Pinpoint the cell where the given text exists, returning its [x, y] midpoint coordinate. 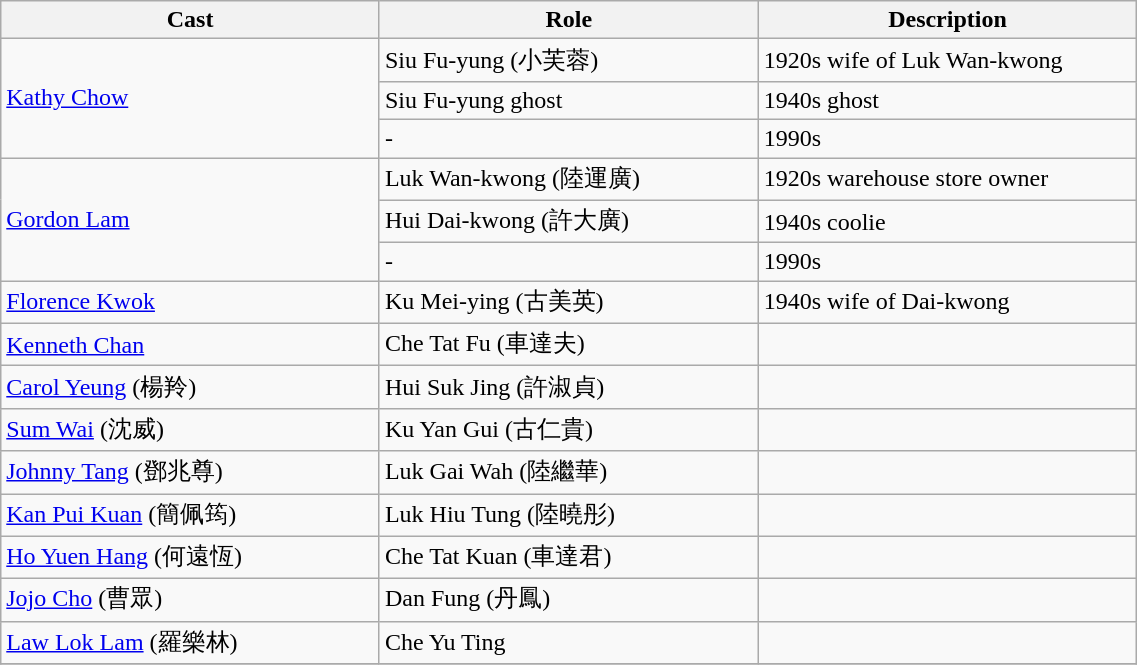
Luk Hiu Tung (陸曉彤) [568, 516]
1920s wife of Luk Wan-kwong [948, 60]
Role [568, 20]
Hui Dai-kwong (許大廣) [568, 222]
Ku Yan Gui (古仁貴) [568, 430]
Ho Yuen Hang (何遠恆) [190, 558]
Che Yu Ting [568, 642]
Kathy Chow [190, 98]
Luk Gai Wah (陸繼華) [568, 472]
Sum Wai (沈威) [190, 430]
Carol Yeung (楊羚) [190, 388]
Che Tat Kuan (車達君) [568, 558]
Dan Fung (丹鳳) [568, 600]
Siu Fu-yung (小芙蓉) [568, 60]
Cast [190, 20]
1940s coolie [948, 222]
Ku Mei-ying (古美英) [568, 302]
Jojo Cho (曹眾) [190, 600]
1940s ghost [948, 100]
Kan Pui Kuan (簡佩筠) [190, 516]
Che Tat Fu (車達夫) [568, 344]
Johnny Tang (鄧兆尊) [190, 472]
1920s warehouse store owner [948, 180]
Siu Fu-yung ghost [568, 100]
Florence Kwok [190, 302]
1940s wife of Dai-kwong [948, 302]
Description [948, 20]
Gordon Lam [190, 220]
Hui Suk Jing (許淑貞) [568, 388]
Luk Wan-kwong (陸運廣) [568, 180]
Law Lok Lam (羅樂林) [190, 642]
Kenneth Chan [190, 344]
